From the cell containing the given text, extract its center point as [x, y] coordinate. 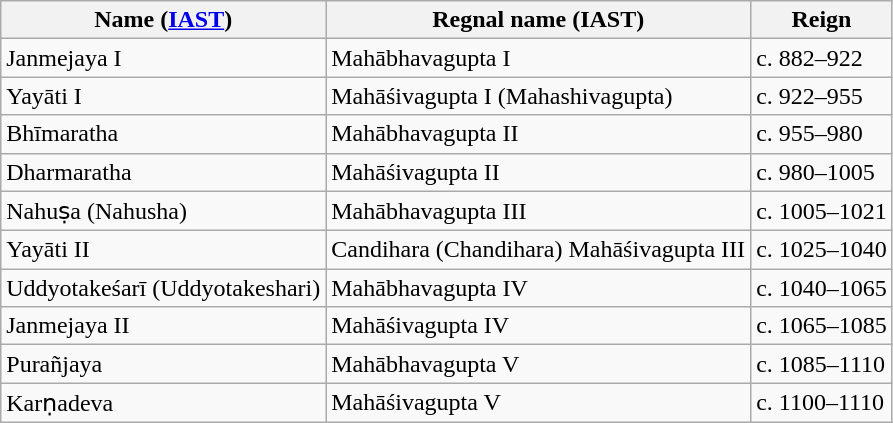
Mahāśivagupta II [538, 172]
Yayāti I [164, 96]
Mahāśivagupta IV [538, 326]
Mahābhavagupta II [538, 134]
c. 922–955 [822, 96]
Mahābhavagupta V [538, 364]
c. 1040–1065 [822, 288]
Mahāśivagupta I (Mahashivagupta) [538, 96]
c. 980–1005 [822, 172]
Janmejaya II [164, 326]
Regnal name (IAST) [538, 20]
Mahābhavagupta I [538, 58]
Bhīmaratha [164, 134]
Janmejaya I [164, 58]
Karṇadeva [164, 403]
Yayāti II [164, 250]
Purañjaya [164, 364]
c. 1085–1110 [822, 364]
Reign [822, 20]
c. 882–922 [822, 58]
c. 955–980 [822, 134]
c. 1005–1021 [822, 211]
Uddyotakeśarī (Uddyotakeshari) [164, 288]
Nahuṣa (Nahusha) [164, 211]
Candihara (Chandihara) Mahāśivagupta III [538, 250]
Mahābhavagupta III [538, 211]
Dharmaratha [164, 172]
c. 1100–1110 [822, 403]
Mahāśivagupta V [538, 403]
Mahābhavagupta IV [538, 288]
c. 1065–1085 [822, 326]
Name (IAST) [164, 20]
c. 1025–1040 [822, 250]
